Scan for the cell matching the given text and deliver its (X, Y) coordinate at center. 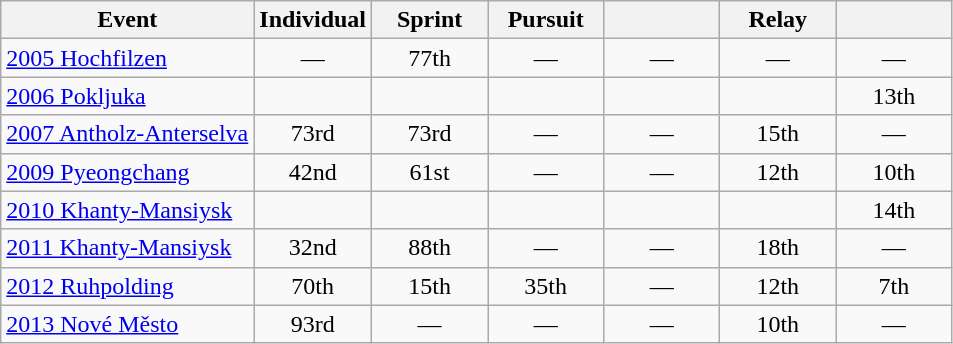
88th (430, 248)
Pursuit (546, 20)
2005 Hochfilzen (128, 58)
70th (313, 286)
2009 Pyeongchang (128, 172)
2012 Ruhpolding (128, 286)
2011 Khanty-Mansiysk (128, 248)
77th (430, 58)
2007 Antholz-Anterselva (128, 134)
2006 Pokljuka (128, 96)
32nd (313, 248)
7th (894, 286)
Event (128, 20)
2010 Khanty-Mansiysk (128, 210)
Relay (778, 20)
13th (894, 96)
14th (894, 210)
Sprint (430, 20)
35th (546, 286)
42nd (313, 172)
2013 Nové Město (128, 324)
61st (430, 172)
18th (778, 248)
93rd (313, 324)
Individual (313, 20)
